From the cell containing the given text, extract its center point as [X, Y] coordinate. 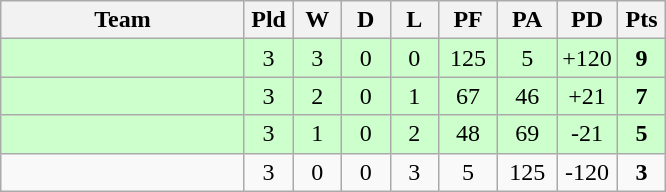
-21 [588, 134]
+120 [588, 58]
Pld [268, 20]
PA [528, 20]
9 [642, 58]
69 [528, 134]
W [318, 20]
L [414, 20]
-120 [588, 172]
PF [468, 20]
Team [123, 20]
PD [588, 20]
48 [468, 134]
Pts [642, 20]
+21 [588, 96]
7 [642, 96]
67 [468, 96]
D [366, 20]
46 [528, 96]
